Search for the cell housing the specified text and yield its [x, y] center coordinate. 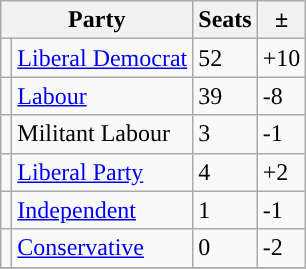
Liberal Democrat [102, 58]
39 [225, 96]
Seats [225, 20]
-8 [282, 96]
Conservative [102, 248]
+10 [282, 58]
Party [97, 20]
Independent [102, 210]
Militant Labour [102, 134]
Labour [102, 96]
Liberal Party [102, 172]
4 [225, 172]
+2 [282, 172]
3 [225, 134]
± [282, 20]
1 [225, 210]
52 [225, 58]
-2 [282, 248]
0 [225, 248]
